Output the (x, y) coordinate of the center of the cell containing the given text.  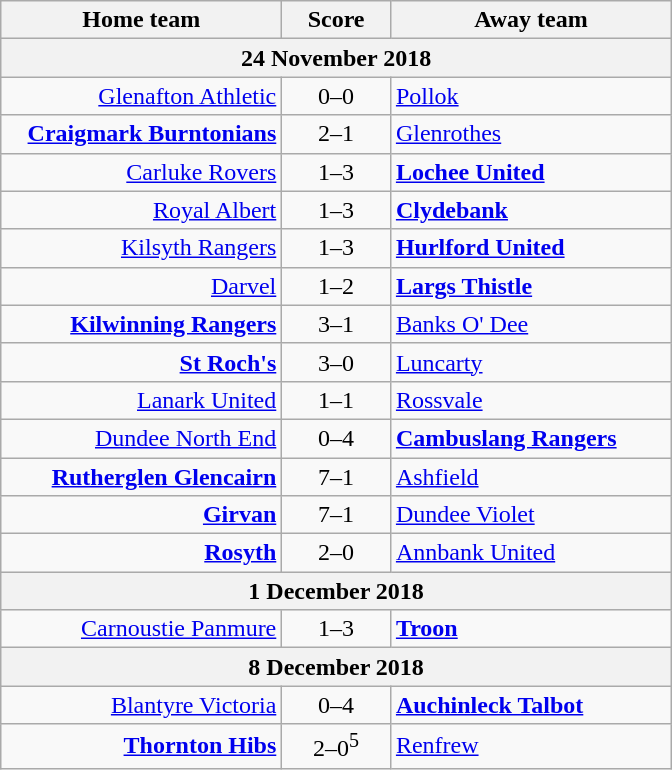
Girvan (142, 515)
2–1 (336, 134)
Dundee Violet (530, 515)
3–1 (336, 324)
Dundee North End (142, 438)
Darvel (142, 286)
Rutherglen Glencairn (142, 477)
Ashfield (530, 477)
Glenrothes (530, 134)
Glenafton Athletic (142, 96)
24 November 2018 (336, 58)
Cambuslang Rangers (530, 438)
Hurlford United (530, 248)
2–05 (336, 746)
Kilwinning Rangers (142, 324)
Rosyth (142, 553)
1–2 (336, 286)
1 December 2018 (336, 591)
Carluke Rovers (142, 172)
Clydebank (530, 210)
1–1 (336, 400)
Lanark United (142, 400)
Annbank United (530, 553)
Luncarty (530, 362)
0–0 (336, 96)
Troon (530, 629)
Pollok (530, 96)
Score (336, 20)
Away team (530, 20)
Royal Albert (142, 210)
Blantyre Victoria (142, 705)
2–0 (336, 553)
Carnoustie Panmure (142, 629)
Auchinleck Talbot (530, 705)
Craigmark Burntonians (142, 134)
Largs Thistle (530, 286)
Lochee United (530, 172)
Renfrew (530, 746)
St Roch's (142, 362)
Kilsyth Rangers (142, 248)
8 December 2018 (336, 667)
Thornton Hibs (142, 746)
Home team (142, 20)
Banks O' Dee (530, 324)
3–0 (336, 362)
Rossvale (530, 400)
